Scan for the cell matching the given text and deliver its [X, Y] coordinate at center. 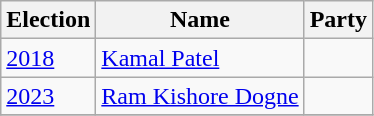
Election [48, 20]
Kamal Patel [200, 58]
Ram Kishore Dogne [200, 96]
2023 [48, 96]
Name [200, 20]
2018 [48, 58]
Party [338, 20]
